Return (x, y) of the center of cell containing provided text 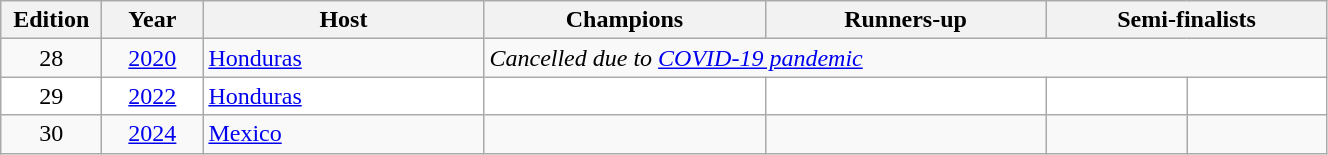
28 (52, 58)
2022 (152, 96)
Champions (624, 20)
Mexico (344, 134)
Runners-up (906, 20)
2024 (152, 134)
2020 (152, 58)
Year (152, 20)
29 (52, 96)
Edition (52, 20)
Host (344, 20)
Cancelled due to COVID-19 pandemic (906, 58)
30 (52, 134)
Semi-finalists (1186, 20)
